Determine the [x, y] coordinate at the center of the cell enclosing the given text.  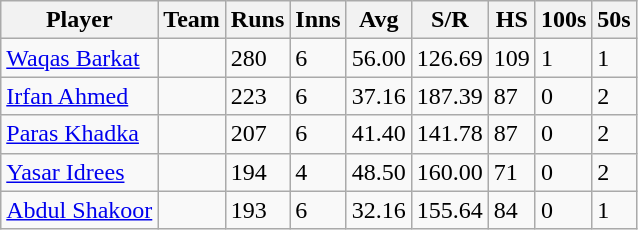
160.00 [450, 172]
HS [512, 20]
4 [318, 172]
S/R [450, 20]
Abdul Shakoor [80, 210]
194 [257, 172]
48.50 [378, 172]
193 [257, 210]
Team [192, 20]
Yasar Idrees [80, 172]
Inns [318, 20]
155.64 [450, 210]
37.16 [378, 96]
141.78 [450, 134]
207 [257, 134]
Player [80, 20]
32.16 [378, 210]
Irfan Ahmed [80, 96]
100s [563, 20]
109 [512, 58]
Waqas Barkat [80, 58]
84 [512, 210]
Runs [257, 20]
41.40 [378, 134]
Paras Khadka [80, 134]
Avg [378, 20]
71 [512, 172]
56.00 [378, 58]
126.69 [450, 58]
223 [257, 96]
280 [257, 58]
50s [614, 20]
187.39 [450, 96]
